Output the [x, y] coordinate of the center of the cell containing the given text.  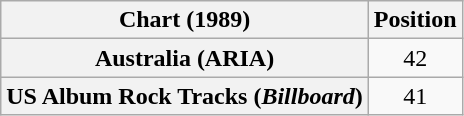
42 [415, 58]
Chart (1989) [185, 20]
US Album Rock Tracks (Billboard) [185, 96]
Australia (ARIA) [185, 58]
41 [415, 96]
Position [415, 20]
